Extract the [x, y] coordinate from the center of the cell holding the provided text.  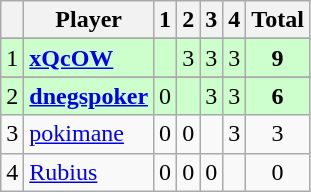
xQcOW [89, 58]
dnegspoker [89, 96]
Player [89, 20]
Rubius [89, 172]
pokimane [89, 134]
6 [278, 96]
Total [278, 20]
9 [278, 58]
